For the text-containing cell, return its midpoint in [X, Y] coordinate format. 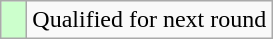
Qualified for next round [150, 20]
